From the cell containing the given text, extract its center point as [X, Y] coordinate. 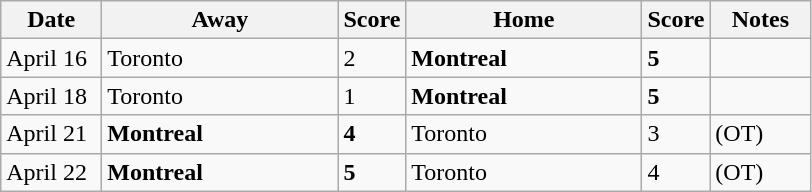
1 [372, 96]
April 21 [52, 134]
Home [524, 20]
April 16 [52, 58]
2 [372, 58]
Away [220, 20]
April 22 [52, 172]
April 18 [52, 96]
Notes [760, 20]
3 [676, 134]
Date [52, 20]
